Locate the cell with the specified text and output its (x, y) center coordinate. 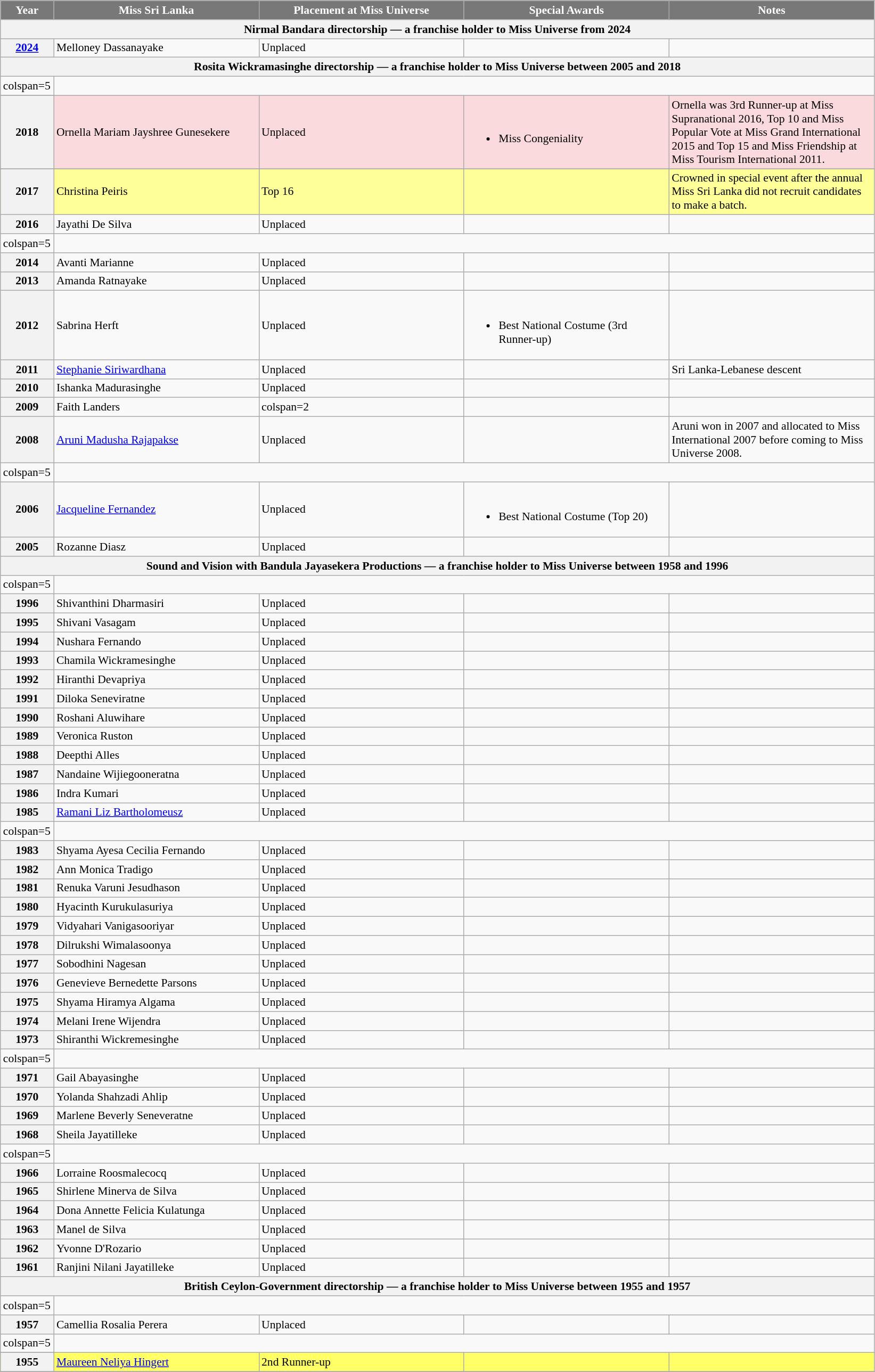
1989 (27, 736)
1955 (27, 1362)
Aruni won in 2007 and allocated to Miss International 2007 before coming to Miss Universe 2008. (771, 440)
Shiranthi Wickremesinghe (157, 1040)
Shyama Ayesa Cecilia Fernando (157, 850)
1992 (27, 680)
Maureen Neliya Hingert (157, 1362)
1980 (27, 907)
1982 (27, 869)
Shivani Vasagam (157, 623)
2024 (27, 48)
1966 (27, 1173)
2nd Runner-up (361, 1362)
Top 16 (361, 192)
Genevieve Bernedette Parsons (157, 983)
Ranjini Nilani Jayatilleke (157, 1268)
1981 (27, 888)
Sabrina Herft (157, 325)
Hyacinth Kurukulasuriya (157, 907)
2014 (27, 262)
Crowned in special event after the annual Miss Sri Lanka did not recruit candidates to make a batch. (771, 192)
1986 (27, 793)
Manel de Silva (157, 1230)
1990 (27, 718)
1964 (27, 1211)
Placement at Miss Universe (361, 10)
1993 (27, 661)
1996 (27, 604)
Year (27, 10)
Jayathi De Silva (157, 225)
1975 (27, 1002)
1979 (27, 926)
Rozanne Diasz (157, 547)
1994 (27, 642)
Shyama Hiramya Algama (157, 1002)
Stephanie Siriwardhana (157, 369)
Notes (771, 10)
1973 (27, 1040)
Amanda Ratnayake (157, 281)
2008 (27, 440)
Best National Costume (Top 20) (567, 510)
Lorraine Roosmalecocq (157, 1173)
Gail Abayasinghe (157, 1078)
Ann Monica Tradigo (157, 869)
Miss Sri Lanka (157, 10)
1983 (27, 850)
British Ceylon-Government directorship — a franchise holder to Miss Universe between 1955 and 1957 (438, 1287)
1977 (27, 964)
Aruni Madusha Rajapakse (157, 440)
Indra Kumari (157, 793)
Jacqueline Fernandez (157, 510)
Deepthi Alles (157, 755)
Marlene Beverly Seneveratne (157, 1116)
Yolanda Shahzadi Ahlip (157, 1097)
2009 (27, 407)
Nandaine Wijiegooneratna (157, 775)
Ramani Liz Bartholomeusz (157, 812)
Veronica Ruston (157, 736)
Vidyahari Vanigasooriyar (157, 926)
2013 (27, 281)
1968 (27, 1135)
Shivanthini Dharmasiri (157, 604)
2016 (27, 225)
Best National Costume (3rd Runner-up) (567, 325)
2011 (27, 369)
colspan=2 (361, 407)
2010 (27, 388)
1971 (27, 1078)
1995 (27, 623)
Melloney Dassanayake (157, 48)
Christina Peiris (157, 192)
Renuka Varuni Jesudhason (157, 888)
1991 (27, 699)
1969 (27, 1116)
1974 (27, 1021)
Ishanka Madurasinghe (157, 388)
Sheila Jayatilleke (157, 1135)
Nirmal Bandara directorship — a franchise holder to Miss Universe from 2024 (438, 29)
1961 (27, 1268)
Avanti Marianne (157, 262)
2017 (27, 192)
2005 (27, 547)
2018 (27, 132)
Dilrukshi Wimalasoonya (157, 945)
Special Awards (567, 10)
Ornella Mariam Jayshree Gunesekere (157, 132)
Sri Lanka-Lebanese descent (771, 369)
Melani Irene Wijendra (157, 1021)
Diloka Seneviratne (157, 699)
Sound and Vision with Bandula Jayasekera Productions — a franchise holder to Miss Universe between 1958 and 1996 (438, 566)
Rosita Wickramasinghe directorship — a franchise holder to Miss Universe between 2005 and 2018 (438, 67)
Nushara Fernando (157, 642)
1962 (27, 1248)
Chamila Wickramesinghe (157, 661)
1963 (27, 1230)
Miss Congeniality (567, 132)
1987 (27, 775)
1988 (27, 755)
Sobodhini Nagesan (157, 964)
Hiranthi Devapriya (157, 680)
1985 (27, 812)
2006 (27, 510)
Camellia Rosalia Perera (157, 1325)
Dona Annette Felicia Kulatunga (157, 1211)
1978 (27, 945)
1957 (27, 1325)
1976 (27, 983)
Yvonne D'Rozario (157, 1248)
1965 (27, 1192)
Roshani Aluwihare (157, 718)
Faith Landers (157, 407)
Shirlene Minerva de Silva (157, 1192)
2012 (27, 325)
1970 (27, 1097)
